Scan for the cell matching the given text and deliver its [X, Y] coordinate at center. 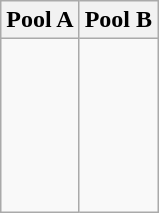
Pool A [40, 20]
Pool B [118, 20]
